Search for the cell housing the specified text and yield its [X, Y] center coordinate. 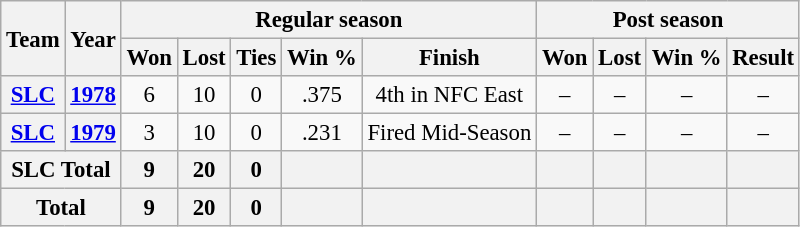
1978 [93, 95]
Ties [256, 58]
Regular season [328, 20]
Result [764, 58]
.375 [322, 95]
Team [33, 38]
3 [149, 133]
Fired Mid-Season [449, 133]
1979 [93, 133]
6 [149, 95]
Finish [449, 58]
Year [93, 38]
Post season [668, 20]
.231 [322, 133]
4th in NFC East [449, 95]
SLC Total [61, 170]
Total [61, 208]
